Capture the cell that displays the provided text and extract its [x, y] central coordinate. 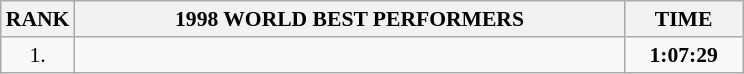
1. [38, 55]
1:07:29 [684, 55]
TIME [684, 19]
1998 WORLD BEST PERFORMERS [349, 19]
RANK [38, 19]
